Pinpoint the cell where the given text exists, returning its (X, Y) midpoint coordinate. 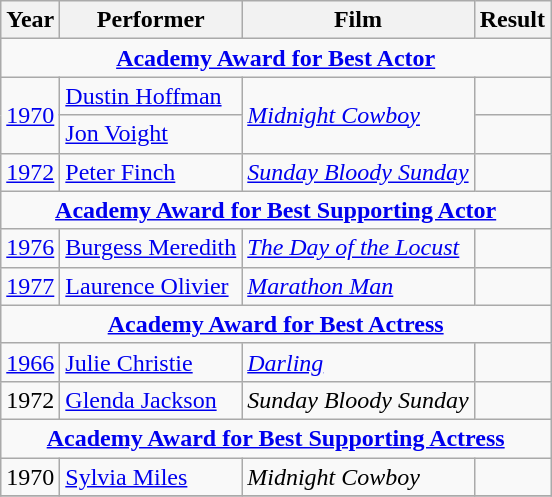
Performer (151, 20)
Result (512, 20)
Year (30, 20)
Peter Finch (151, 172)
Laurence Olivier (151, 286)
1976 (30, 248)
Academy Award for Best Actor (276, 58)
Julie Christie (151, 362)
Sylvia Miles (151, 477)
Glenda Jackson (151, 400)
The Day of the Locust (358, 248)
Academy Award for Best Supporting Actor (276, 210)
Marathon Man (358, 286)
Burgess Meredith (151, 248)
1966 (30, 362)
1977 (30, 286)
Dustin Hoffman (151, 96)
Academy Award for Best Supporting Actress (276, 438)
Darling (358, 362)
Film (358, 20)
Jon Voight (151, 134)
Academy Award for Best Actress (276, 324)
